Provide the (X, Y) coordinate of the cell's center where the given text is located.  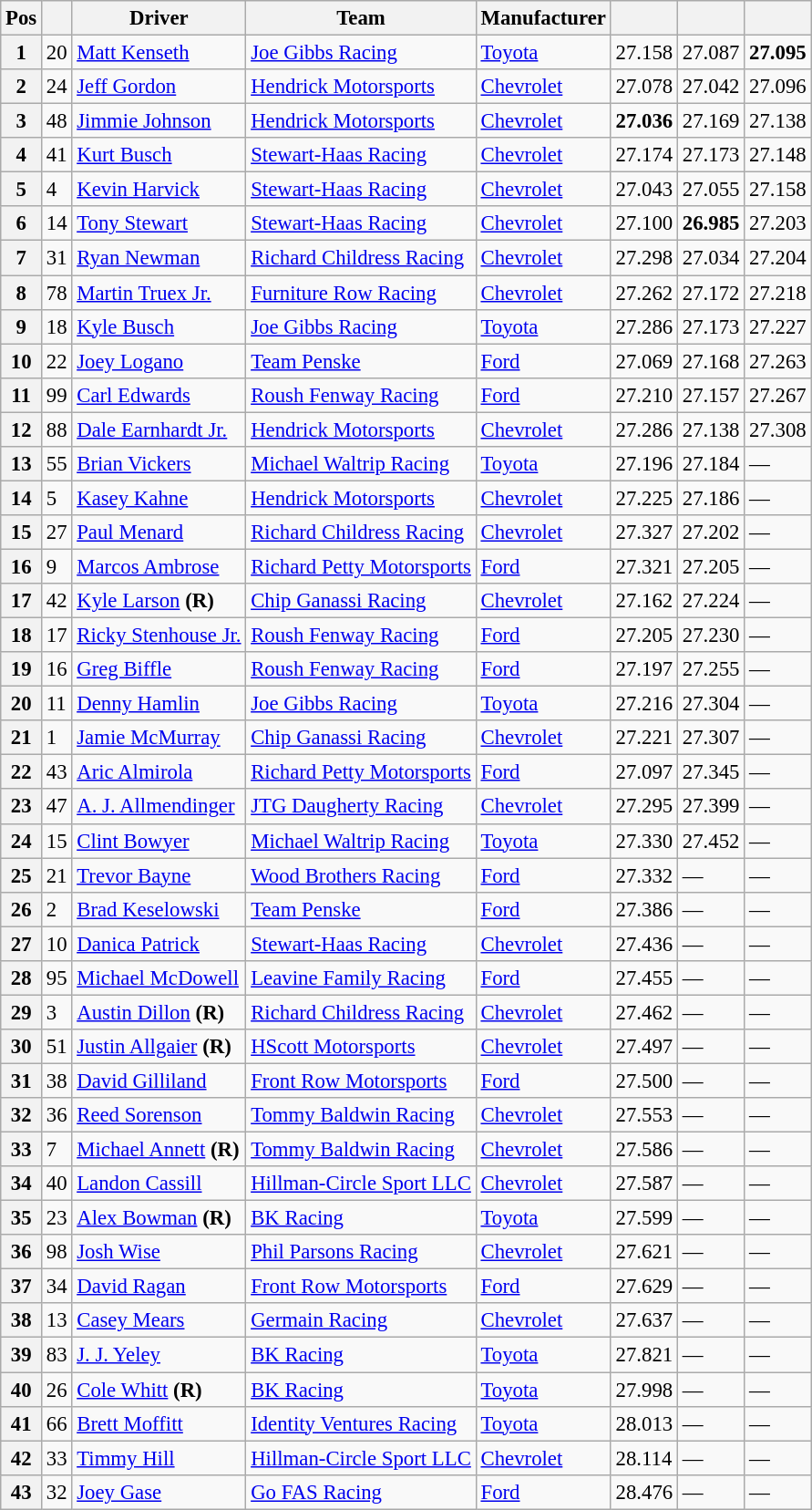
27.087 (711, 53)
27.998 (643, 1390)
98 (57, 1252)
27.455 (643, 978)
27.298 (643, 258)
30 (22, 1047)
95 (57, 978)
Manufacturer (543, 18)
27.168 (711, 361)
Austin Dillon (R) (159, 1012)
Trevor Bayne (159, 875)
27.227 (778, 326)
Tony Stewart (159, 223)
Brett Moffitt (159, 1423)
27.553 (643, 1115)
Reed Sorenson (159, 1115)
Identity Ventures Racing (361, 1423)
27.078 (643, 87)
J. J. Yeley (159, 1355)
27.497 (643, 1047)
JTG Daugherty Racing (361, 807)
Alex Bowman (R) (159, 1218)
Furniture Row Racing (361, 293)
Kevin Harvick (159, 190)
27.587 (643, 1184)
Wood Brothers Racing (361, 875)
27.148 (778, 155)
27.055 (711, 190)
28.013 (643, 1423)
Aric Almirola (159, 772)
28.476 (643, 1492)
Justin Allgaier (R) (159, 1047)
27.637 (643, 1321)
Kyle Larson (R) (159, 601)
27.097 (643, 772)
Casey Mears (159, 1321)
Timmy Hill (159, 1458)
27.069 (643, 361)
27.586 (643, 1150)
27.327 (643, 533)
Driver (159, 18)
27.308 (778, 429)
27.210 (643, 395)
27.255 (711, 669)
27.174 (643, 155)
Clint Bowyer (159, 841)
27.042 (711, 87)
HScott Motorsports (361, 1047)
48 (57, 121)
Josh Wise (159, 1252)
26.985 (711, 223)
19 (22, 669)
39 (22, 1355)
27.218 (778, 293)
27.436 (643, 944)
Carl Edwards (159, 395)
27.267 (778, 395)
6 (22, 223)
88 (57, 429)
27.263 (778, 361)
27.500 (643, 1081)
27.386 (643, 909)
12 (22, 429)
27.230 (711, 636)
27.307 (711, 738)
27.036 (643, 121)
Ricky Stenhouse Jr. (159, 636)
35 (22, 1218)
Pos (22, 18)
83 (57, 1355)
27.330 (643, 841)
Phil Parsons Racing (361, 1252)
27.095 (778, 53)
Landon Cassill (159, 1184)
27.304 (711, 704)
27.462 (643, 1012)
27.332 (643, 875)
Germain Racing (361, 1321)
27.204 (778, 258)
Go FAS Racing (361, 1492)
27.096 (778, 87)
27.295 (643, 807)
27.157 (711, 395)
Martin Truex Jr. (159, 293)
27.184 (711, 464)
27.196 (643, 464)
27.100 (643, 223)
37 (22, 1287)
27.821 (643, 1355)
Brad Keselowski (159, 909)
27.043 (643, 190)
27.186 (711, 498)
Joey Logano (159, 361)
27.629 (643, 1287)
27.202 (711, 533)
Cole Whitt (R) (159, 1390)
51 (57, 1047)
27.221 (643, 738)
55 (57, 464)
Matt Kenseth (159, 53)
27.169 (711, 121)
Paul Menard (159, 533)
27.262 (643, 293)
27.224 (711, 601)
Michael McDowell (159, 978)
27.216 (643, 704)
Kasey Kahne (159, 498)
Jimmie Johnson (159, 121)
Denny Hamlin (159, 704)
28 (22, 978)
27.399 (711, 807)
25 (22, 875)
Leavine Family Racing (361, 978)
Marcos Ambrose (159, 566)
Jeff Gordon (159, 87)
David Ragan (159, 1287)
Kurt Busch (159, 155)
David Gilliland (159, 1081)
27.345 (711, 772)
Dale Earnhardt Jr. (159, 429)
27.034 (711, 258)
27.162 (643, 601)
99 (57, 395)
Jamie McMurray (159, 738)
Kyle Busch (159, 326)
27.203 (778, 223)
27.321 (643, 566)
Michael Annett (R) (159, 1150)
Ryan Newman (159, 258)
27.452 (711, 841)
Danica Patrick (159, 944)
27.599 (643, 1218)
Greg Biffle (159, 669)
27.621 (643, 1252)
28.114 (643, 1458)
A. J. Allmendinger (159, 807)
27.197 (643, 669)
27.225 (643, 498)
78 (57, 293)
Team (361, 18)
29 (22, 1012)
66 (57, 1423)
27.172 (711, 293)
47 (57, 807)
Brian Vickers (159, 464)
8 (22, 293)
Joey Gase (159, 1492)
